Pinpoint the cell where the given text exists, returning its [x, y] midpoint coordinate. 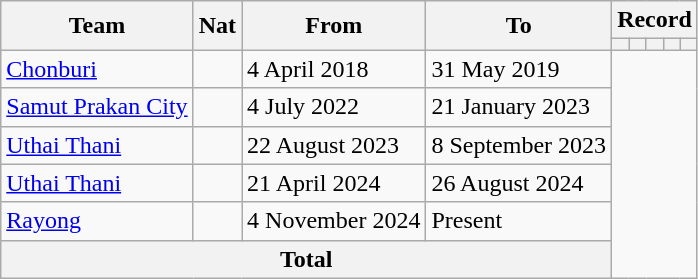
4 April 2018 [334, 69]
4 November 2024 [334, 221]
Total [306, 259]
From [334, 26]
8 September 2023 [519, 145]
Present [519, 221]
31 May 2019 [519, 69]
To [519, 26]
Chonburi [97, 69]
Rayong [97, 221]
4 July 2022 [334, 107]
Nat [217, 26]
22 August 2023 [334, 145]
Samut Prakan City [97, 107]
21 January 2023 [519, 107]
21 April 2024 [334, 183]
Record [655, 20]
Team [97, 26]
26 August 2024 [519, 183]
